For the text-containing cell, return its midpoint in [X, Y] coordinate format. 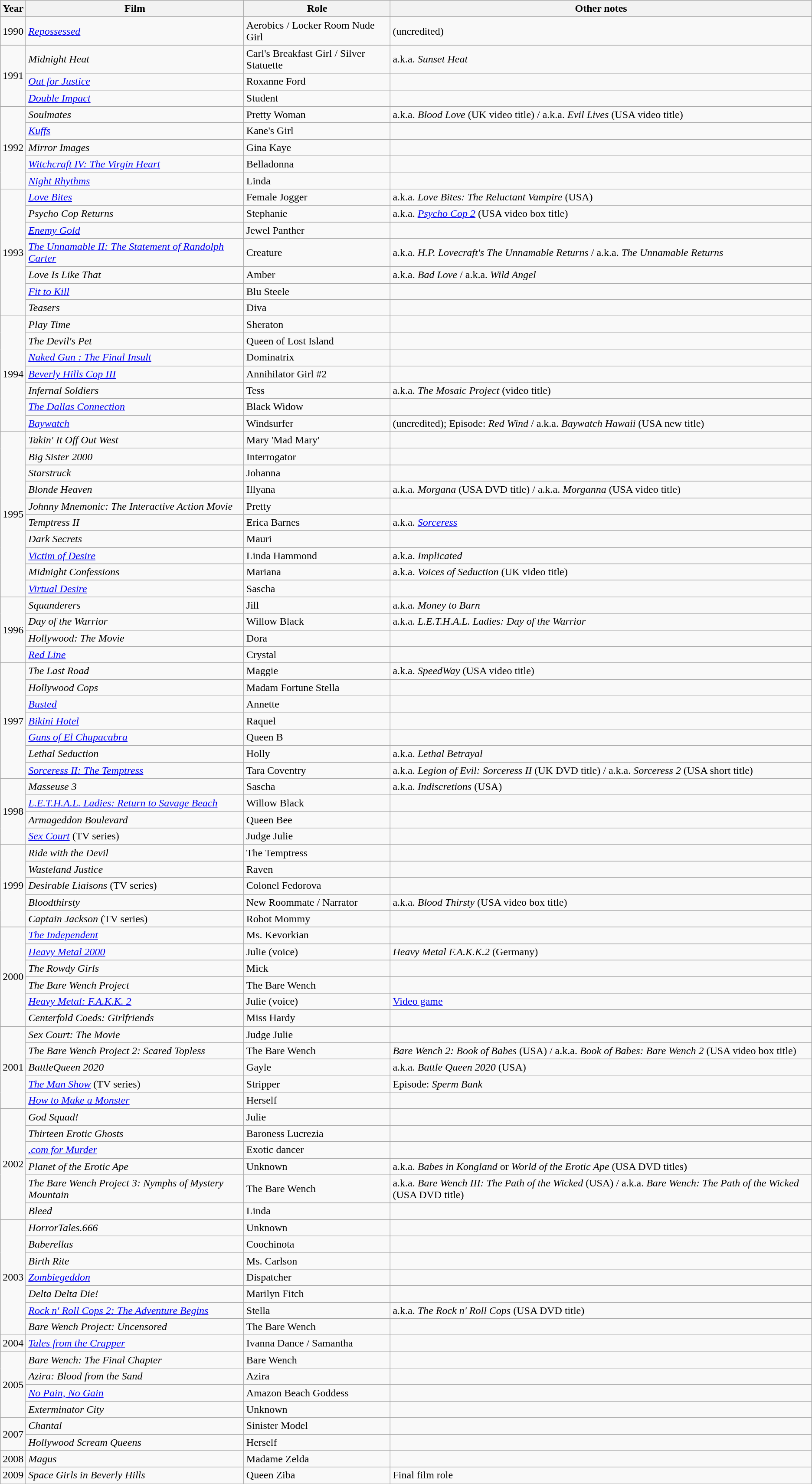
Holly [317, 753]
Thirteen Erotic Ghosts [135, 1133]
a.k.a. Blood Thirsty (USA video box title) [601, 902]
Lethal Seduction [135, 753]
Bloodthirsty [135, 902]
Belladonna [317, 164]
Midnight Confessions [135, 572]
Rock n' Roll Cops 2: The Adventure Begins [135, 1310]
Bikini Hotel [135, 721]
Out for Justice [135, 82]
Blu Steele [317, 292]
a.k.a. Bad Love / a.k.a. Wild Angel [601, 275]
L.E.T.H.A.L. Ladies: Return to Savage Beach [135, 803]
1990 [13, 31]
Film [135, 9]
Repossessed [135, 31]
Space Girls in Beverly Hills [135, 1475]
Student [317, 98]
New Roommate / Narrator [317, 902]
1992 [13, 147]
Erica Barnes [317, 523]
a.k.a. Morgana (USA DVD title) / a.k.a. Morganna (USA video title) [601, 489]
Blonde Heaven [135, 489]
2007 [13, 1434]
a.k.a. SpeedWay (USA video title) [601, 671]
The Dallas Connection [135, 407]
The Temptress [317, 853]
God Squad! [135, 1117]
Crystal [317, 655]
Naked Gun : The Final Insult [135, 357]
a.k.a. Psycho Cop 2 (USA video box title) [601, 213]
a.k.a. Implicated [601, 556]
a.k.a. The Rock n' Roll Cops (USA DVD title) [601, 1310]
1999 [13, 886]
Julie [317, 1117]
Video game [601, 1001]
Planet of the Erotic Ape [135, 1166]
a.k.a. Blood Love (UK video title) / a.k.a. Evil Lives (USA video title) [601, 115]
a.k.a. Sunset Heat [601, 59]
Maggie [317, 671]
Delta Delta Die! [135, 1294]
Stephanie [317, 213]
1997 [13, 721]
Witchcraft IV: The Virgin Heart [135, 164]
Takin' It Off Out West [135, 440]
2008 [13, 1459]
Wasteland Justice [135, 869]
Raquel [317, 721]
a.k.a. The Mosaic Project (video title) [601, 390]
Bare Wench: The Final Chapter [135, 1360]
Raven [317, 869]
Diva [317, 308]
Jill [317, 605]
Annihilator Girl #2 [317, 374]
Year [13, 9]
2004 [13, 1343]
Amber [317, 275]
Mary 'Mad Mary' [317, 440]
2005 [13, 1385]
Johnny Mnemonic: The Interactive Action Movie [135, 506]
Hollywood Cops [135, 688]
Marilyn Fitch [317, 1294]
a.k.a. L.E.T.H.A.L. Ladies: Day of the Warrior [601, 622]
Baywatch [135, 423]
2002 [13, 1164]
How to Make a Monster [135, 1101]
Teasers [135, 308]
Bleed [135, 1211]
Sheraton [317, 324]
Enemy Gold [135, 230]
1995 [13, 514]
Interrogator [317, 456]
a.k.a. Lethal Betrayal [601, 753]
Azira [317, 1376]
Other notes [601, 9]
Aerobics / Locker Room Nude Girl [317, 31]
Soulmates [135, 115]
Pretty Woman [317, 115]
Busted [135, 704]
Kane's Girl [317, 131]
Windsurfer [317, 423]
Temptress II [135, 523]
1991 [13, 75]
Pretty [317, 506]
Love Is Like That [135, 275]
The Man Show (TV series) [135, 1084]
.com for Murder [135, 1150]
Hollywood: The Movie [135, 638]
a.k.a. Love Bites: The Reluctant Vampire (USA) [601, 197]
Dominatrix [317, 357]
a.k.a. Legion of Evil: Sorceress II (UK DVD title) / a.k.a. Sorceress 2 (USA short title) [601, 770]
Linda Hammond [317, 556]
a.k.a. Indiscretions (USA) [601, 787]
Dark Secrets [135, 539]
Episode: Sperm Bank [601, 1084]
Midnight Heat [135, 59]
Heavy Metal 2000 [135, 952]
a.k.a. Voices of Seduction (UK video title) [601, 572]
Queen B [317, 737]
Sorceress II: The Temptress [135, 770]
Ms. Kevorkian [317, 935]
Mirror Images [135, 147]
Baberellas [135, 1244]
2009 [13, 1475]
Stella [317, 1310]
Gina Kaye [317, 147]
Tess [317, 390]
a.k.a. Babes in Kongland or World of the Erotic Ape (USA DVD titles) [601, 1166]
Dora [317, 638]
Armageddon Boulevard [135, 820]
Heavy Metal F.A.K.K.2 (Germany) [601, 952]
Role [317, 9]
The Devil's Pet [135, 341]
Play Time [135, 324]
Big Sister 2000 [135, 456]
a.k.a. Battle Queen 2020 (USA) [601, 1068]
Squanderers [135, 605]
Day of the Warrior [135, 622]
Ivanna Dance / Samantha [317, 1343]
Tales from the Crapper [135, 1343]
Sex Court: The Movie [135, 1035]
Queen Bee [317, 820]
a.k.a. Bare Wench III: The Path of the Wicked (USA) / a.k.a. Bare Wench: The Path of the Wicked (USA DVD title) [601, 1189]
a.k.a. Money to Burn [601, 605]
2000 [13, 976]
Colonel Fedorova [317, 886]
Bare Wench [317, 1360]
No Pain, No Gain [135, 1393]
Virtual Desire [135, 589]
Miss Hardy [317, 1018]
Tara Coventry [317, 770]
Black Widow [317, 407]
Chantal [135, 1426]
Bare Wench Project: Uncensored [135, 1327]
Roxanne Ford [317, 82]
Mariana [317, 572]
The Bare Wench Project 2: Scared Topless [135, 1051]
Exotic dancer [317, 1150]
Illyana [317, 489]
Dispatcher [317, 1277]
Amazon Beach Goddess [317, 1393]
Hollywood Scream Queens [135, 1442]
Gayle [317, 1068]
Ms. Carlson [317, 1261]
Female Jogger [317, 197]
Sex Court (TV series) [135, 836]
Centerfold Coeds: Girlfriends [135, 1018]
Madam Fortune Stella [317, 688]
Queen Ziba [317, 1475]
Fit to Kill [135, 292]
Queen of Lost Island [317, 341]
Sinister Model [317, 1426]
Final film role [601, 1475]
Creature [317, 252]
1998 [13, 812]
HorrorTales.666 [135, 1228]
Baroness Lucrezia [317, 1133]
Stripper [317, 1084]
The Bare Wench Project 3: Nymphs of Mystery Mountain [135, 1189]
Victim of Desire [135, 556]
The Unnamable II: The Statement of Randolph Carter [135, 252]
Red Line [135, 655]
1996 [13, 630]
Desirable Liaisons (TV series) [135, 886]
Starstruck [135, 473]
Kuffs [135, 131]
The Bare Wench Project [135, 985]
Mauri [317, 539]
1994 [13, 374]
(uncredited) [601, 31]
Ride with the Devil [135, 853]
Carl's Breakfast Girl / Silver Statuette [317, 59]
Coochinota [317, 1244]
Infernal Soldiers [135, 390]
Beverly Hills Cop III [135, 374]
The Independent [135, 935]
The Rowdy Girls [135, 968]
Psycho Cop Returns [135, 213]
Jewel Panther [317, 230]
2001 [13, 1068]
Mick [317, 968]
Captain Jackson (TV series) [135, 919]
Madame Zelda [317, 1459]
Robot Mommy [317, 919]
BattleQueen 2020 [135, 1068]
a.k.a. Sorceress [601, 523]
2003 [13, 1277]
Heavy Metal: F.A.K.K. 2 [135, 1001]
1993 [13, 252]
The Last Road [135, 671]
a.k.a. H.P. Lovecraft's The Unnamable Returns / a.k.a. The Unnamable Returns [601, 252]
Love Bites [135, 197]
Magus [135, 1459]
Zombiegeddon [135, 1277]
Johanna [317, 473]
Annette [317, 704]
Bare Wench 2: Book of Babes (USA) / a.k.a. Book of Babes: Bare Wench 2 (USA video box title) [601, 1051]
Masseuse 3 [135, 787]
Azira: Blood from the Sand [135, 1376]
Birth Rite [135, 1261]
Night Rhythms [135, 180]
Guns of El Chupacabra [135, 737]
Double Impact [135, 98]
Exterminator City [135, 1409]
(uncredited); Episode: Red Wind / a.k.a. Baywatch Hawaii (USA new title) [601, 423]
